Locate the cell with the specified text and output its [X, Y] center coordinate. 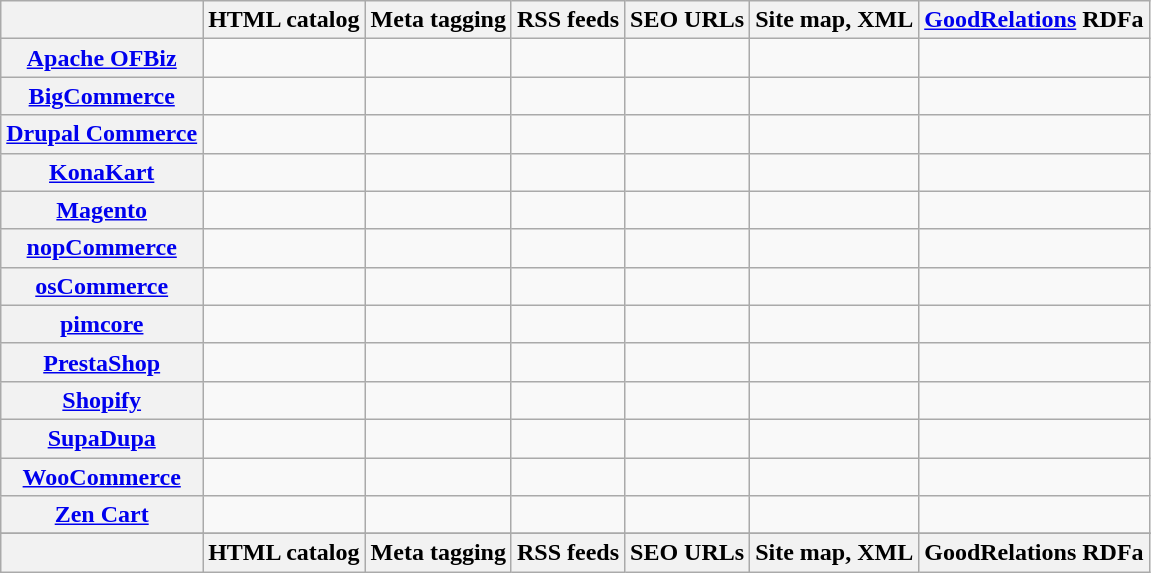
Drupal Commerce [102, 134]
Apache OFBiz [102, 58]
KonaKart [102, 172]
PrestaShop [102, 362]
osCommerce [102, 286]
BigCommerce [102, 96]
Zen Cart [102, 515]
WooCommerce [102, 477]
Shopify [102, 400]
SupaDupa [102, 438]
pimcore [102, 324]
nopCommerce [102, 248]
Magento [102, 210]
